Provide the [X, Y] coordinate of the cell's center where the given text is located.  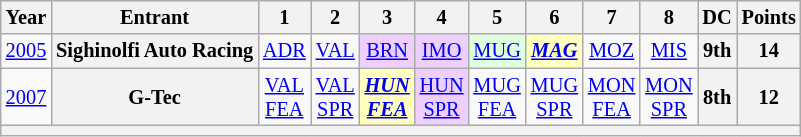
3 [388, 17]
Sighinolfi Auto Racing [154, 51]
7 [612, 17]
MIS [668, 51]
MOZ [612, 51]
8th [718, 97]
5 [496, 17]
MUG [496, 51]
VALSPR [336, 97]
8 [668, 17]
MONSPR [668, 97]
12 [769, 97]
2 [336, 17]
BRN [388, 51]
6 [554, 17]
HUNFEA [388, 97]
MUGFEA [496, 97]
Points [769, 17]
2005 [26, 51]
MAG [554, 51]
1 [284, 17]
ADR [284, 51]
4 [442, 17]
MONFEA [612, 97]
VAL [336, 51]
IMO [442, 51]
9th [718, 51]
2007 [26, 97]
14 [769, 51]
MUGSPR [554, 97]
Entrant [154, 17]
HUNSPR [442, 97]
Year [26, 17]
VALFEA [284, 97]
G-Tec [154, 97]
DC [718, 17]
